Identify which cell holds the provided text, then report its [x, y] central coordinate. 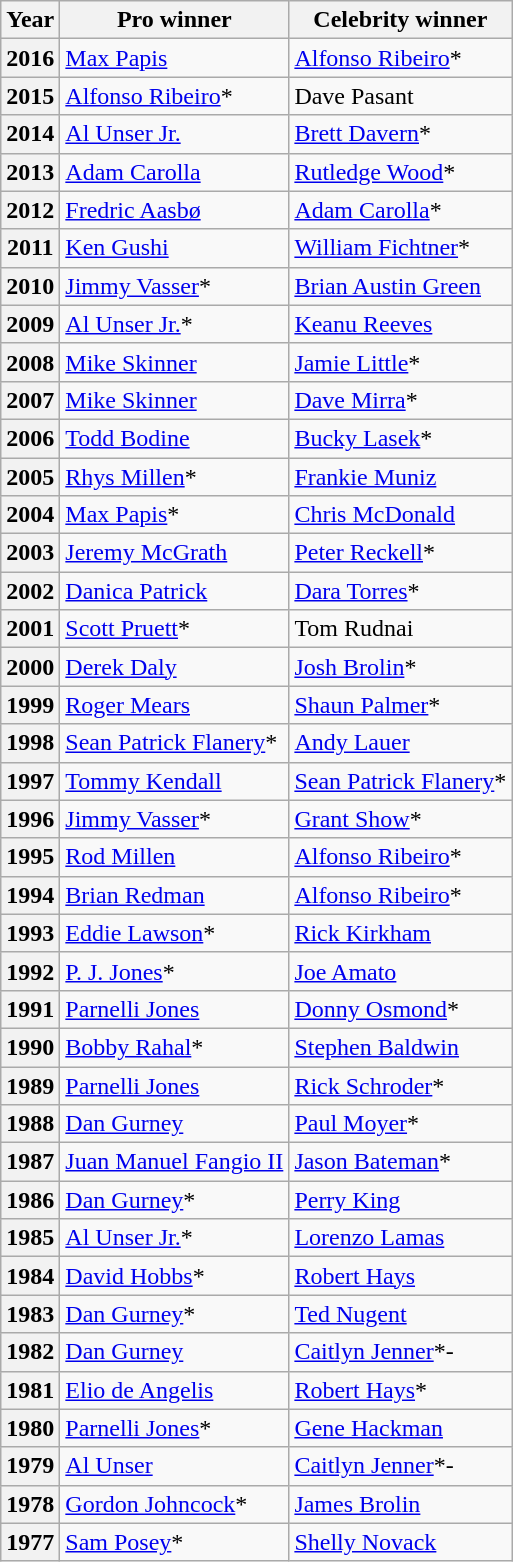
1989 [30, 1085]
1983 [30, 1314]
1995 [30, 857]
1977 [30, 1542]
Celebrity winner [400, 20]
2010 [30, 286]
2014 [30, 134]
Jamie Little* [400, 362]
Eddie Lawson* [174, 933]
Rick Kirkham [400, 933]
Keanu Reeves [400, 324]
2007 [30, 400]
William Fichtner* [400, 248]
Juan Manuel Fangio II [174, 1162]
Max Papis [174, 58]
Max Papis* [174, 515]
Roger Mears [174, 705]
1990 [30, 1047]
Sam Posey* [174, 1542]
Tommy Kendall [174, 781]
2002 [30, 591]
2004 [30, 515]
Frankie Muniz [400, 477]
2011 [30, 248]
1994 [30, 895]
Adam Carolla* [400, 210]
Bobby Rahal* [174, 1047]
1979 [30, 1466]
Fredric Aasbø [174, 210]
Adam Carolla [174, 172]
2015 [30, 96]
2009 [30, 324]
1998 [30, 743]
Ken Gushi [174, 248]
1992 [30, 971]
2012 [30, 210]
2003 [30, 553]
Al Unser Jr. [174, 134]
Rod Millen [174, 857]
P. J. Jones* [174, 971]
Shelly Novack [400, 1542]
1981 [30, 1390]
James Brolin [400, 1504]
2001 [30, 629]
Robert Hays* [400, 1390]
1996 [30, 819]
Lorenzo Lamas [400, 1238]
2000 [30, 667]
Rutledge Wood* [400, 172]
1985 [30, 1238]
Bucky Lasek* [400, 438]
Chris McDonald [400, 515]
2005 [30, 477]
Brett Davern* [400, 134]
Brian Redman [174, 895]
Tom Rudnai [400, 629]
Grant Show* [400, 819]
1980 [30, 1428]
1988 [30, 1124]
1987 [30, 1162]
Elio de Angelis [174, 1390]
Dave Pasant [400, 96]
Dara Torres* [400, 591]
Todd Bodine [174, 438]
Shaun Palmer* [400, 705]
Paul Moyer* [400, 1124]
Gene Hackman [400, 1428]
Peter Reckell* [400, 553]
Al Unser [174, 1466]
Pro winner [174, 20]
Gordon Johncock* [174, 1504]
Danica Patrick [174, 591]
Parnelli Jones* [174, 1428]
1986 [30, 1200]
Andy Lauer [400, 743]
Jeremy McGrath [174, 553]
Dave Mirra* [400, 400]
2006 [30, 438]
1978 [30, 1504]
Donny Osmond* [400, 1009]
1993 [30, 933]
Derek Daly [174, 667]
Scott Pruett* [174, 629]
1997 [30, 781]
1999 [30, 705]
2008 [30, 362]
Brian Austin Green [400, 286]
1991 [30, 1009]
1984 [30, 1276]
Perry King [400, 1200]
2016 [30, 58]
Year [30, 20]
2013 [30, 172]
Ted Nugent [400, 1314]
Jason Bateman* [400, 1162]
Rhys Millen* [174, 477]
1982 [30, 1352]
David Hobbs* [174, 1276]
Stephen Baldwin [400, 1047]
Rick Schroder* [400, 1085]
Robert Hays [400, 1276]
Josh Brolin* [400, 667]
Joe Amato [400, 971]
